Identify which cell holds the provided text, then report its [X, Y] central coordinate. 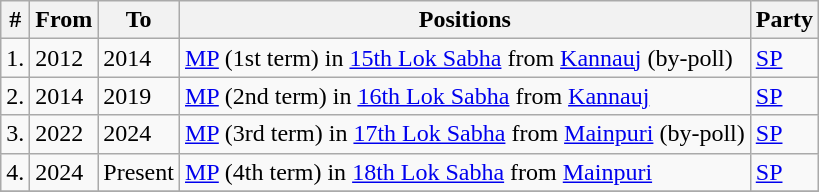
MP (4th term) in 18th Lok Sabha from Mainpuri [464, 172]
2. [16, 96]
Party [784, 20]
MP (1st term) in 15th Lok Sabha from Kannauj (by-poll) [464, 58]
To [139, 20]
1. [16, 58]
3. [16, 134]
Present [139, 172]
2022 [64, 134]
2019 [139, 96]
# [16, 20]
4. [16, 172]
Positions [464, 20]
MP (3rd term) in 17th Lok Sabha from Mainpuri (by-poll) [464, 134]
MP (2nd term) in 16th Lok Sabha from Kannauj [464, 96]
2012 [64, 58]
From [64, 20]
